Find where the given text appears and provide that cell's center as [X, Y] coordinate. 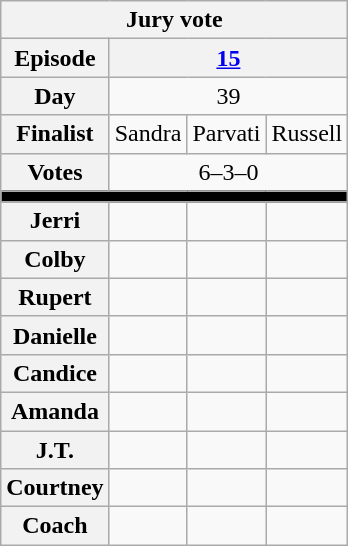
Parvati [226, 134]
Sandra [148, 134]
Rupert [55, 297]
Jury vote [174, 20]
Colby [55, 259]
Danielle [55, 335]
J.T. [55, 449]
15 [228, 58]
Finalist [55, 134]
6–3–0 [228, 172]
Day [55, 96]
Votes [55, 172]
Amanda [55, 411]
Episode [55, 58]
Russell [307, 134]
Jerri [55, 221]
Candice [55, 373]
Courtney [55, 488]
Coach [55, 526]
39 [228, 96]
